Return (x, y) of the center of cell containing provided text 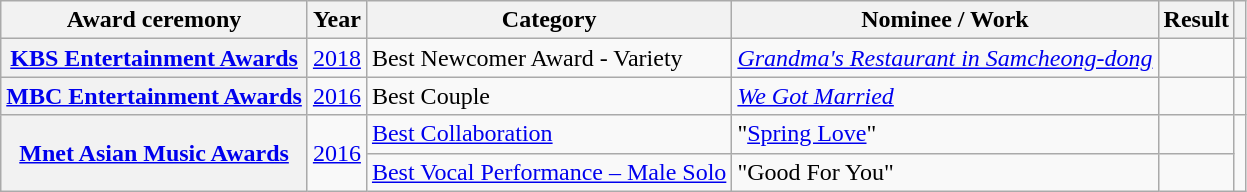
"Spring Love" (945, 134)
We Got Married (945, 96)
Grandma's Restaurant in Samcheong-dong (945, 58)
Award ceremony (154, 20)
KBS Entertainment Awards (154, 58)
Nominee / Work (945, 20)
Year (336, 20)
Best Vocal Performance – Male Solo (548, 172)
"Good For You" (945, 172)
Best Couple (548, 96)
2018 (336, 58)
Result (1196, 20)
Mnet Asian Music Awards (154, 153)
Category (548, 20)
MBC Entertainment Awards (154, 96)
Best Newcomer Award - Variety (548, 58)
Best Collaboration (548, 134)
